Search for the cell housing the specified text and yield its [x, y] center coordinate. 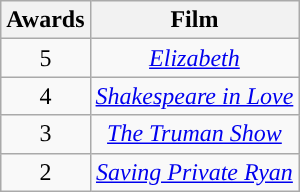
Elizabeth [194, 58]
5 [46, 58]
Shakespeare in Love [194, 96]
2 [46, 172]
4 [46, 96]
Film [194, 20]
Awards [46, 20]
Saving Private Ryan [194, 172]
The Truman Show [194, 134]
3 [46, 134]
